Provide the (X, Y) coordinate of the cell's center where the given text is located.  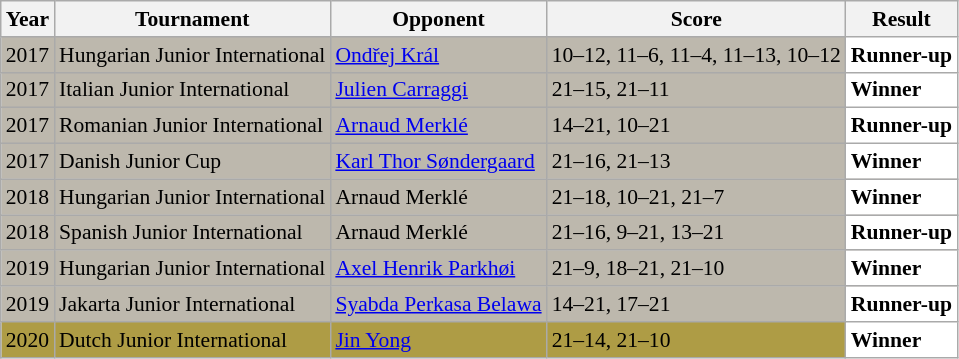
14–21, 17–21 (696, 304)
21–16, 21–13 (696, 162)
Ondřej Král (438, 55)
Romanian Junior International (192, 126)
Dutch Junior International (192, 340)
14–21, 10–21 (696, 126)
Karl Thor Søndergaard (438, 162)
Tournament (192, 19)
21–15, 21–11 (696, 90)
Result (902, 19)
Jakarta Junior International (192, 304)
10–12, 11–6, 11–4, 11–13, 10–12 (696, 55)
Italian Junior International (192, 90)
21–14, 21–10 (696, 340)
Danish Junior Cup (192, 162)
21–16, 9–21, 13–21 (696, 233)
Score (696, 19)
21–18, 10–21, 21–7 (696, 197)
2020 (28, 340)
Year (28, 19)
Syabda Perkasa Belawa (438, 304)
21–9, 18–21, 21–10 (696, 269)
Julien Carraggi (438, 90)
Axel Henrik Parkhøi (438, 269)
Spanish Junior International (192, 233)
Opponent (438, 19)
Jin Yong (438, 340)
